Determine the (x, y) coordinate at the center of the cell enclosing the given text.  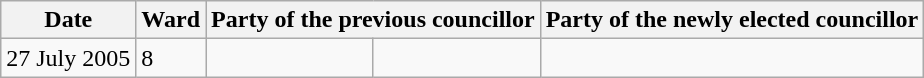
27 July 2005 (68, 58)
Party of the newly elected councillor (732, 20)
Ward (171, 20)
Date (68, 20)
8 (171, 58)
Party of the previous councillor (374, 20)
